Return the [X, Y] coordinate for the center point of the cell that contains the specified text.  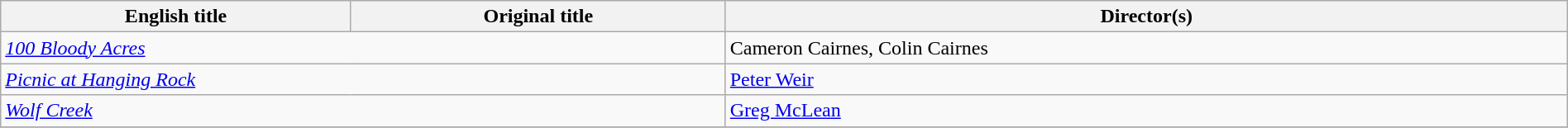
Picnic at Hanging Rock [363, 79]
English title [176, 17]
100 Bloody Acres [363, 48]
Greg McLean [1146, 111]
Peter Weir [1146, 79]
Director(s) [1146, 17]
Cameron Cairnes, Colin Cairnes [1146, 48]
Original title [538, 17]
Wolf Creek [363, 111]
